Provide the [x, y] coordinate of the cell's center where the given text is located.  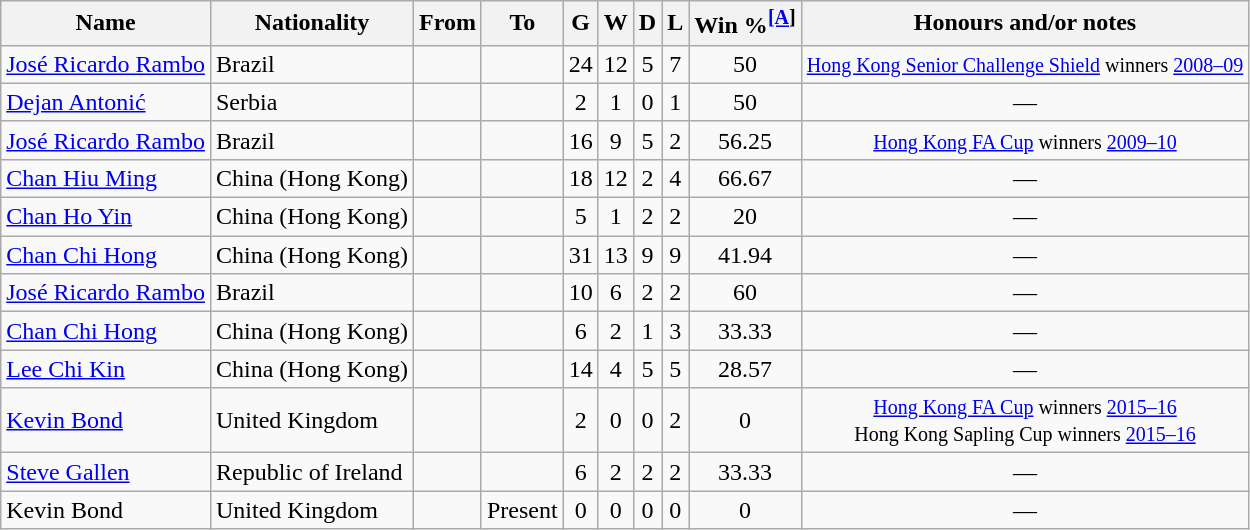
41.94 [745, 255]
To [522, 24]
Steve Gallen [106, 472]
28.57 [745, 369]
Lee Chi Kin [106, 369]
14 [580, 369]
G [580, 24]
From [447, 24]
Hong Kong FA Cup winners 2015–16Hong Kong Sapling Cup winners 2015–16 [1025, 420]
60 [745, 293]
Hong Kong Senior Challenge Shield winners 2008–09 [1025, 64]
Chan Ho Yin [106, 217]
31 [580, 255]
3 [676, 331]
56.25 [745, 140]
Win %[A] [745, 24]
Serbia [312, 102]
Dejan Antonić [106, 102]
Honours and/or notes [1025, 24]
10 [580, 293]
Republic of Ireland [312, 472]
L [676, 24]
7 [676, 64]
D [647, 24]
Chan Hiu Ming [106, 178]
24 [580, 64]
13 [616, 255]
Present [522, 510]
66.67 [745, 178]
Hong Kong FA Cup winners 2009–10 [1025, 140]
18 [580, 178]
16 [580, 140]
Name [106, 24]
Nationality [312, 24]
W [616, 24]
20 [745, 217]
